Determine the [X, Y] coordinate at the center of the cell enclosing the given text.  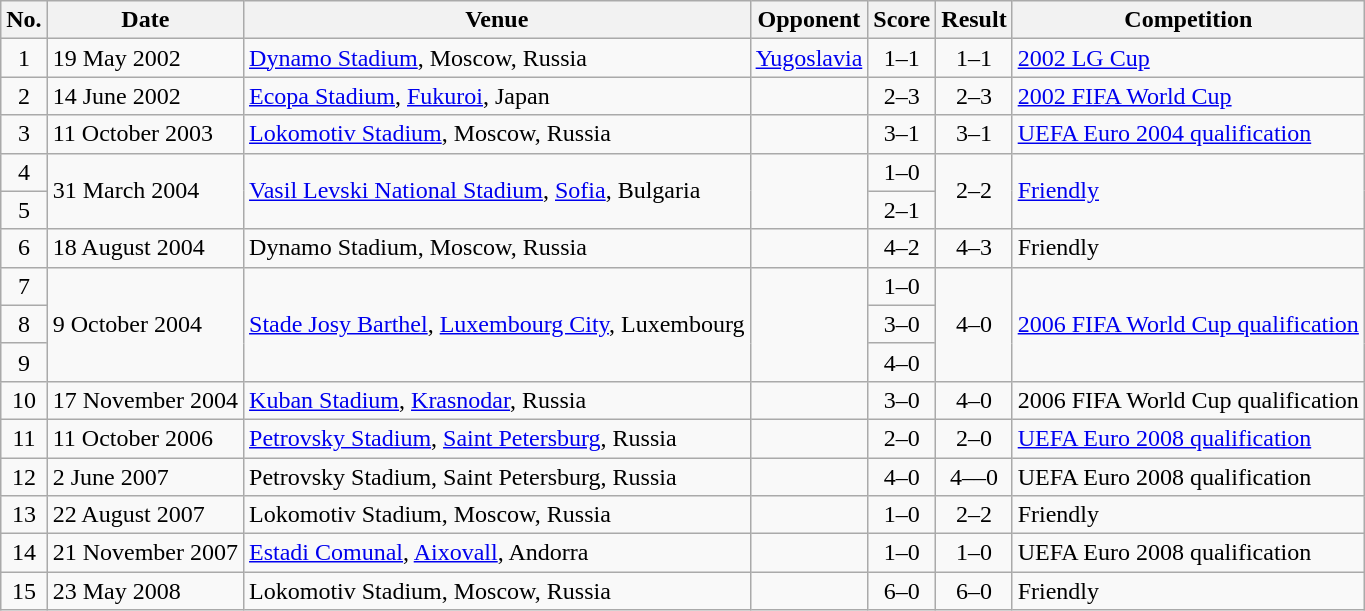
UEFA Euro 2004 qualification [1188, 134]
18 August 2004 [145, 248]
14 [24, 553]
Stade Josy Barthel, Luxembourg City, Luxembourg [498, 324]
Result [974, 20]
9 [24, 362]
1 [24, 58]
Competition [1188, 20]
8 [24, 324]
15 [24, 591]
Vasil Levski National Stadium, Sofia, Bulgaria [498, 191]
Estadi Comunal, Aixovall, Andorra [498, 553]
Ecopa Stadium, Fukuroi, Japan [498, 96]
2002 LG Cup [1188, 58]
12 [24, 477]
4–2 [902, 248]
Date [145, 20]
4––0 [974, 477]
4–3 [974, 248]
5 [24, 210]
11 October 2003 [145, 134]
Yugoslavia [809, 58]
6 [24, 248]
Venue [498, 20]
14 June 2002 [145, 96]
11 [24, 438]
10 [24, 400]
31 March 2004 [145, 191]
9 October 2004 [145, 324]
23 May 2008 [145, 591]
Kuban Stadium, Krasnodar, Russia [498, 400]
7 [24, 286]
2 June 2007 [145, 477]
22 August 2007 [145, 515]
Opponent [809, 20]
No. [24, 20]
Score [902, 20]
2002 FIFA World Cup [1188, 96]
19 May 2002 [145, 58]
2 [24, 96]
11 October 2006 [145, 438]
4 [24, 172]
3 [24, 134]
17 November 2004 [145, 400]
13 [24, 515]
21 November 2007 [145, 553]
2–1 [902, 210]
